Return (X, Y) of the center of cell containing provided text 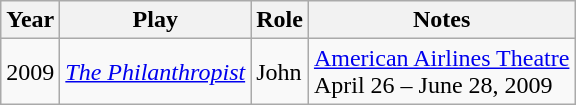
2009 (30, 72)
American Airlines TheatreApril 26 – June 28, 2009 (442, 72)
Role (280, 20)
Play (156, 20)
Year (30, 20)
Notes (442, 20)
John (280, 72)
The Philanthropist (156, 72)
